Determine the (X, Y) coordinate at the center of the cell enclosing the given text.  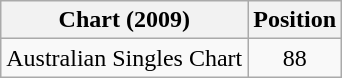
Australian Singles Chart (124, 58)
Position (295, 20)
88 (295, 58)
Chart (2009) (124, 20)
